Detect which cell encompasses the target text, then output its (X, Y) center coordinate. 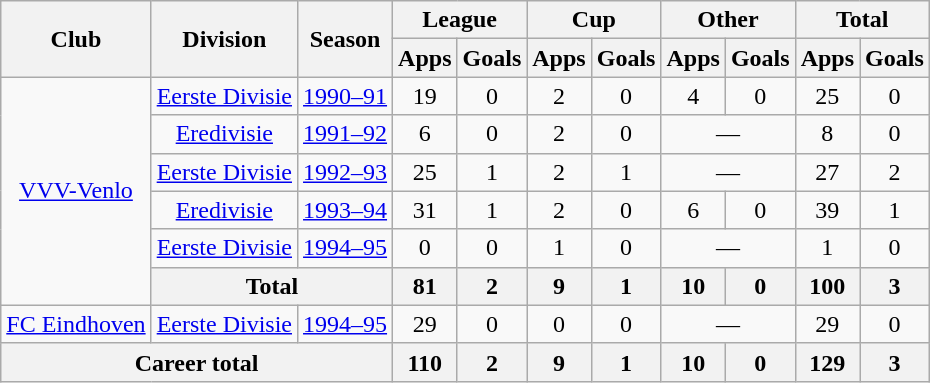
8 (827, 134)
1993–94 (346, 210)
Season (346, 39)
1992–93 (346, 172)
110 (425, 362)
Division (224, 39)
129 (827, 362)
Club (76, 39)
VVV-Venlo (76, 191)
19 (425, 96)
39 (827, 210)
100 (827, 286)
Cup (594, 20)
27 (827, 172)
1991–92 (346, 134)
4 (693, 96)
Career total (197, 362)
Other (728, 20)
31 (425, 210)
81 (425, 286)
1990–91 (346, 96)
League (460, 20)
FC Eindhoven (76, 324)
